Scan for the cell matching the given text and deliver its (X, Y) coordinate at center. 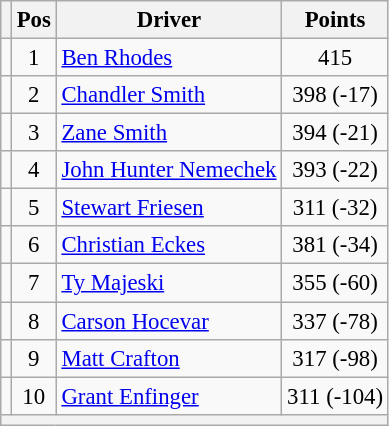
5 (34, 208)
7 (34, 283)
381 (-34) (336, 245)
Driver (169, 20)
355 (-60) (336, 283)
6 (34, 245)
317 (-98) (336, 358)
3 (34, 133)
John Hunter Nemechek (169, 170)
393 (-22) (336, 170)
Carson Hocevar (169, 321)
Stewart Friesen (169, 208)
Ty Majeski (169, 283)
10 (34, 396)
415 (336, 58)
337 (-78) (336, 321)
Ben Rhodes (169, 58)
Pos (34, 20)
311 (-32) (336, 208)
4 (34, 170)
Chandler Smith (169, 95)
311 (-104) (336, 396)
9 (34, 358)
Matt Crafton (169, 358)
Points (336, 20)
Grant Enfinger (169, 396)
8 (34, 321)
Zane Smith (169, 133)
1 (34, 58)
398 (-17) (336, 95)
Christian Eckes (169, 245)
2 (34, 95)
394 (-21) (336, 133)
